Pinpoint the cell where the given text exists, returning its [X, Y] midpoint coordinate. 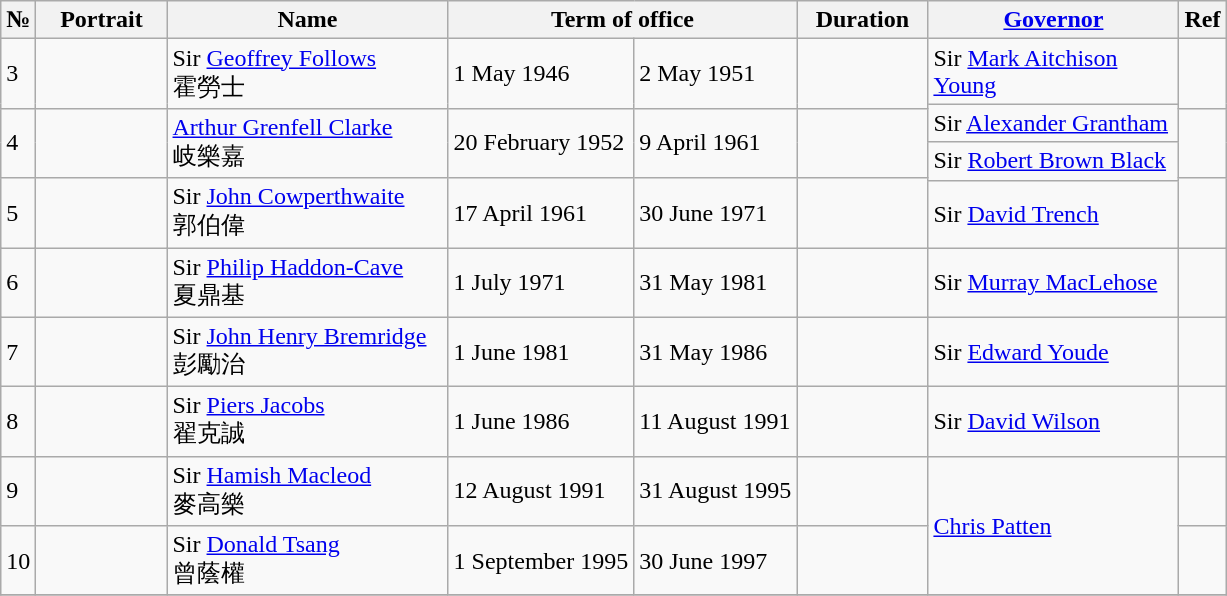
Arthur Grenfell Clarke岐樂嘉 [308, 143]
Duration [862, 20]
Name [308, 20]
10 [18, 561]
2 May 1951 [716, 74]
30 June 1997 [716, 561]
Sir David Wilson [1054, 422]
5 [18, 213]
Sir Murray MacLehose [1054, 283]
Sir Donald Tsang曾蔭權 [308, 561]
1 June 1986 [541, 422]
Governor [1054, 20]
1 September 1995 [541, 561]
Sir Robert Brown Black [1054, 161]
20 February 1952 [541, 143]
Ref [1202, 20]
Sir John Henry Bremridge彭勵治 [308, 352]
Sir Mark Aitchison Young [1054, 72]
1 July 1971 [541, 283]
31 May 1981 [716, 283]
30 June 1971 [716, 213]
9 [18, 491]
12 August 1991 [541, 491]
Term of office [622, 20]
Portrait [102, 20]
17 April 1961 [541, 213]
31 May 1986 [716, 352]
Sir Philip Haddon-Cave夏鼎基 [308, 283]
Sir Geoffrey Follows霍勞士 [308, 74]
Sir Piers Jacobs翟克誠 [308, 422]
7 [18, 352]
№ [18, 20]
4 [18, 143]
Sir John Cowperthwaite郭伯偉 [308, 213]
1 May 1946 [541, 74]
Sir Hamish Macleod麥高樂 [308, 491]
31 August 1995 [716, 491]
Chris Patten [1054, 526]
Sir Alexander Grantham [1054, 123]
11 August 1991 [716, 422]
8 [18, 422]
1 June 1981 [541, 352]
3 [18, 74]
9 April 1961 [716, 143]
Sir Edward Youde [1054, 352]
6 [18, 283]
Sir David Trench [1054, 214]
